Identify which cell holds the provided text, then report its [x, y] central coordinate. 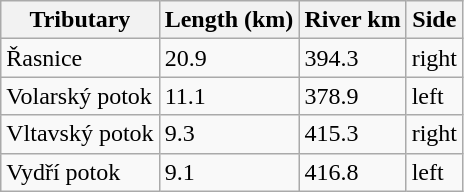
378.9 [352, 96]
Side [434, 20]
20.9 [229, 58]
Řasnice [80, 58]
Vltavský potok [80, 134]
Volarský potok [80, 96]
9.1 [229, 172]
11.1 [229, 96]
River km [352, 20]
394.3 [352, 58]
9.3 [229, 134]
416.8 [352, 172]
Vydří potok [80, 172]
415.3 [352, 134]
Tributary [80, 20]
Length (km) [229, 20]
